Identify which cell holds the provided text, then report its (x, y) central coordinate. 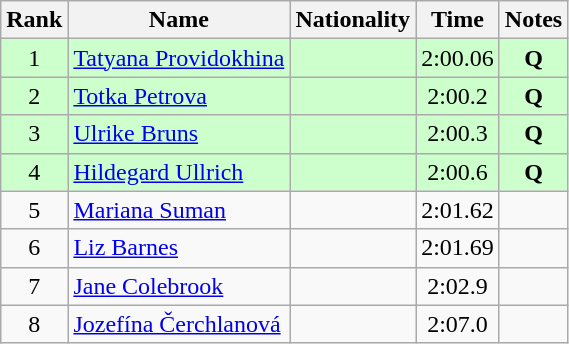
Totka Petrova (179, 96)
7 (34, 286)
8 (34, 324)
4 (34, 172)
Hildegard Ullrich (179, 172)
Liz Barnes (179, 248)
2:02.9 (458, 286)
Jozefína Čerchlanová (179, 324)
Notes (533, 20)
2:00.6 (458, 172)
2:01.69 (458, 248)
Mariana Suman (179, 210)
2:07.0 (458, 324)
2:00.2 (458, 96)
6 (34, 248)
5 (34, 210)
Nationality (353, 20)
2:01.62 (458, 210)
Tatyana Providokhina (179, 58)
3 (34, 134)
Ulrike Bruns (179, 134)
2 (34, 96)
2:00.3 (458, 134)
Jane Colebrook (179, 286)
Rank (34, 20)
Name (179, 20)
Time (458, 20)
1 (34, 58)
2:00.06 (458, 58)
